Pinpoint the cell where the given text exists, returning its (x, y) midpoint coordinate. 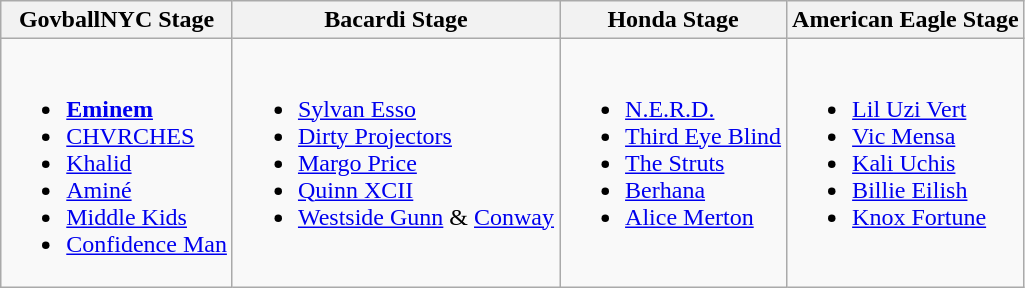
American Eagle Stage (906, 20)
GovballNYC Stage (117, 20)
Honda Stage (674, 20)
N.E.R.D.Third Eye BlindThe StrutsBerhanaAlice Merton (674, 163)
Sylvan EssoDirty ProjectorsMargo PriceQuinn XCIIWestside Gunn & Conway (396, 163)
EminemCHVRCHESKhalidAminéMiddle KidsConfidence Man (117, 163)
Bacardi Stage (396, 20)
Lil Uzi VertVic MensaKali UchisBillie EilishKnox Fortune (906, 163)
